Locate the cell with the specified text and output its [X, Y] center coordinate. 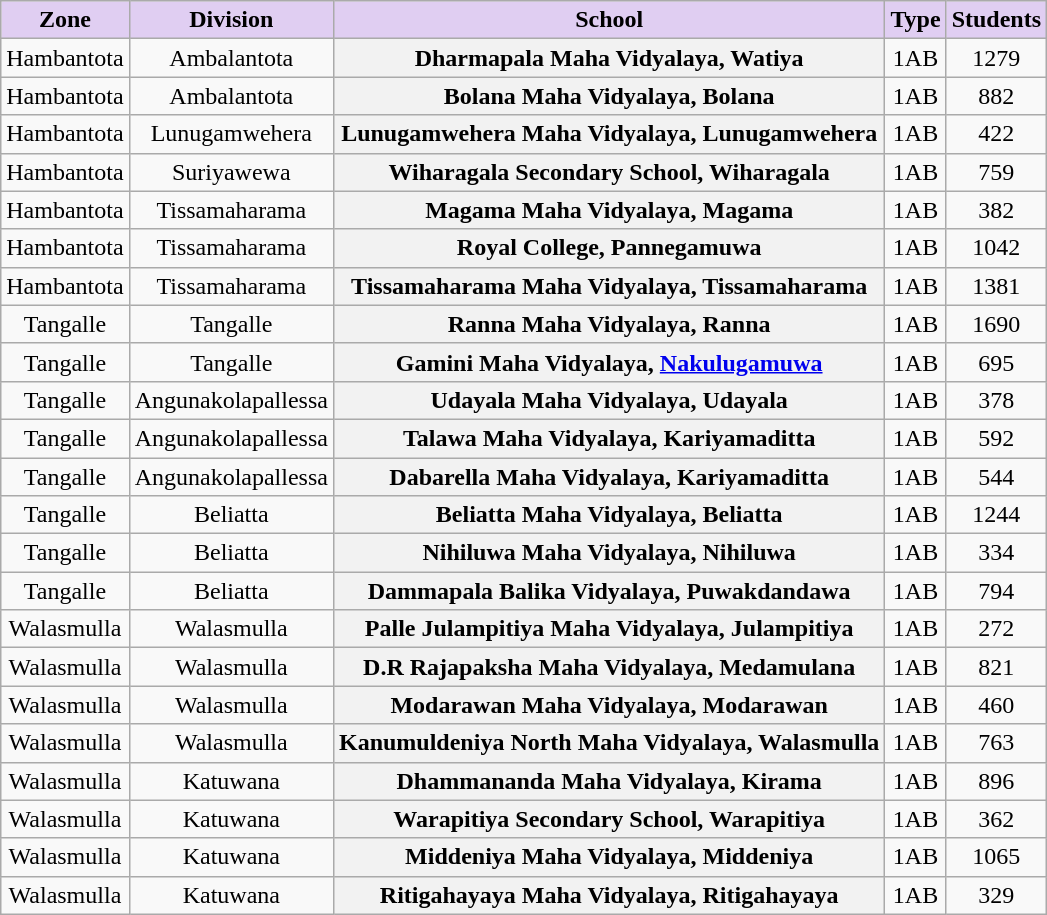
Dabarella Maha Vidyalaya, Kariyamaditta [608, 477]
334 [996, 553]
Type [916, 20]
Warapitiya Secondary School, Warapitiya [608, 819]
1279 [996, 58]
882 [996, 96]
Bolana Maha Vidyalaya, Bolana [608, 96]
Palle Julampitiya Maha Vidyalaya, Julampitiya [608, 629]
Ritigahayaya Maha Vidyalaya, Ritigahayaya [608, 895]
Wiharagala Secondary School, Wiharagala [608, 172]
Ranna Maha Vidyalaya, Ranna [608, 324]
Suriyawewa [231, 172]
759 [996, 172]
896 [996, 781]
1042 [996, 248]
382 [996, 210]
695 [996, 362]
544 [996, 477]
Tissamaharama Maha Vidyalaya, Tissamaharama [608, 286]
1690 [996, 324]
329 [996, 895]
1244 [996, 515]
Dammapala Balika Vidyalaya, Puwakdandawa [608, 591]
378 [996, 400]
1065 [996, 857]
Talawa Maha Vidyalaya, Kariyamaditta [608, 438]
Modarawan Maha Vidyalaya, Modarawan [608, 705]
Magama Maha Vidyalaya, Magama [608, 210]
Lunugamwehera Maha Vidyalaya, Lunugamwehera [608, 134]
Students [996, 20]
362 [996, 819]
Udayala Maha Vidyalaya, Udayala [608, 400]
D.R Rajapaksha Maha Vidyalaya, Medamulana [608, 667]
Kanumuldeniya North Maha Vidyalaya, Walasmulla [608, 743]
Dhammananda Maha Vidyalaya, Kirama [608, 781]
821 [996, 667]
422 [996, 134]
School [608, 20]
1381 [996, 286]
794 [996, 591]
Beliatta Maha Vidyalaya, Beliatta [608, 515]
Gamini Maha Vidyalaya, Nakulugamuwa [608, 362]
763 [996, 743]
Middeniya Maha Vidyalaya, Middeniya [608, 857]
Nihiluwa Maha Vidyalaya, Nihiluwa [608, 553]
Zone [65, 20]
Dharmapala Maha Vidyalaya, Watiya [608, 58]
592 [996, 438]
Royal College, Pannegamuwa [608, 248]
Lunugamwehera [231, 134]
Division [231, 20]
460 [996, 705]
272 [996, 629]
